Capture the cell that displays the provided text and extract its [x, y] central coordinate. 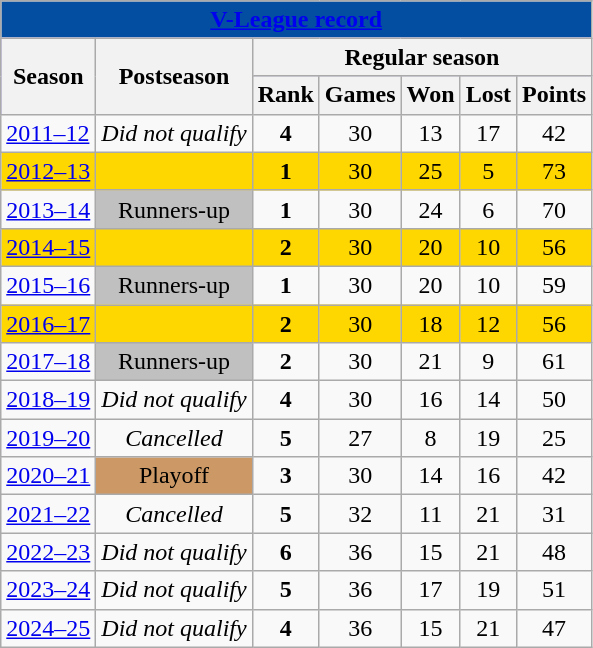
2011–12 [48, 133]
Postseason [174, 76]
V-League record [296, 20]
73 [554, 171]
51 [554, 590]
70 [554, 209]
2021–22 [48, 514]
12 [488, 323]
2014–15 [48, 247]
2015–16 [48, 285]
2017–18 [48, 362]
Playoff [174, 476]
3 [286, 476]
27 [360, 438]
2020–21 [48, 476]
Games [360, 95]
31 [554, 514]
Points [554, 95]
Season [48, 76]
Lost [488, 95]
Regular season [422, 57]
2023–24 [48, 590]
8 [430, 438]
Won [430, 95]
2016–17 [48, 323]
2018–19 [48, 400]
47 [554, 628]
2012–13 [48, 171]
32 [360, 514]
48 [554, 552]
13 [430, 133]
2024–25 [48, 628]
59 [554, 285]
61 [554, 362]
2013–14 [48, 209]
9 [488, 362]
50 [554, 400]
18 [430, 323]
2022–23 [48, 552]
Rank [286, 95]
2019–20 [48, 438]
24 [430, 209]
11 [430, 514]
